Identify which cell holds the provided text, then report its [x, y] central coordinate. 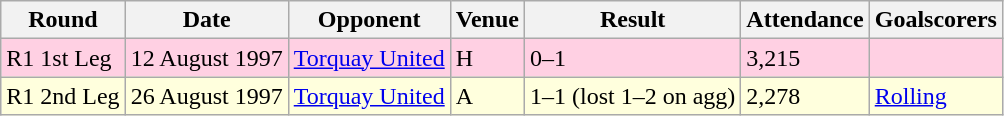
Venue [487, 20]
0–1 [632, 58]
Attendance [805, 20]
1–1 (lost 1–2 on agg) [632, 96]
Result [632, 20]
R1 1st Leg [63, 58]
Opponent [369, 20]
H [487, 58]
Goalscorers [936, 20]
12 August 1997 [206, 58]
3,215 [805, 58]
A [487, 96]
26 August 1997 [206, 96]
Rolling [936, 96]
2,278 [805, 96]
Date [206, 20]
Round [63, 20]
R1 2nd Leg [63, 96]
